Extract the (x, y) coordinate from the center of the cell holding the provided text.  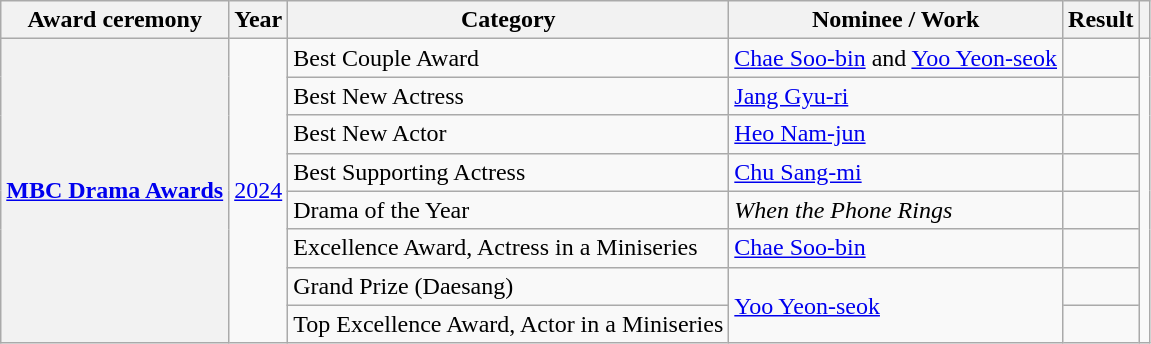
Result (1101, 20)
Grand Prize (Daesang) (508, 286)
Top Excellence Award, Actor in a Miniseries (508, 324)
Best Couple Award (508, 58)
Chae Soo-bin and Yoo Yeon-seok (896, 58)
MBC Drama Awards (115, 191)
When the Phone Rings (896, 210)
Jang Gyu-ri (896, 96)
Nominee / Work (896, 20)
Drama of the Year (508, 210)
Best New Actress (508, 96)
2024 (258, 191)
Award ceremony (115, 20)
Heo Nam-jun (896, 134)
Chu Sang-mi (896, 172)
Best Supporting Actress (508, 172)
Chae Soo-bin (896, 248)
Excellence Award, Actress in a Miniseries (508, 248)
Year (258, 20)
Category (508, 20)
Yoo Yeon-seok (896, 305)
Best New Actor (508, 134)
